Capture the cell that displays the provided text and extract its [x, y] central coordinate. 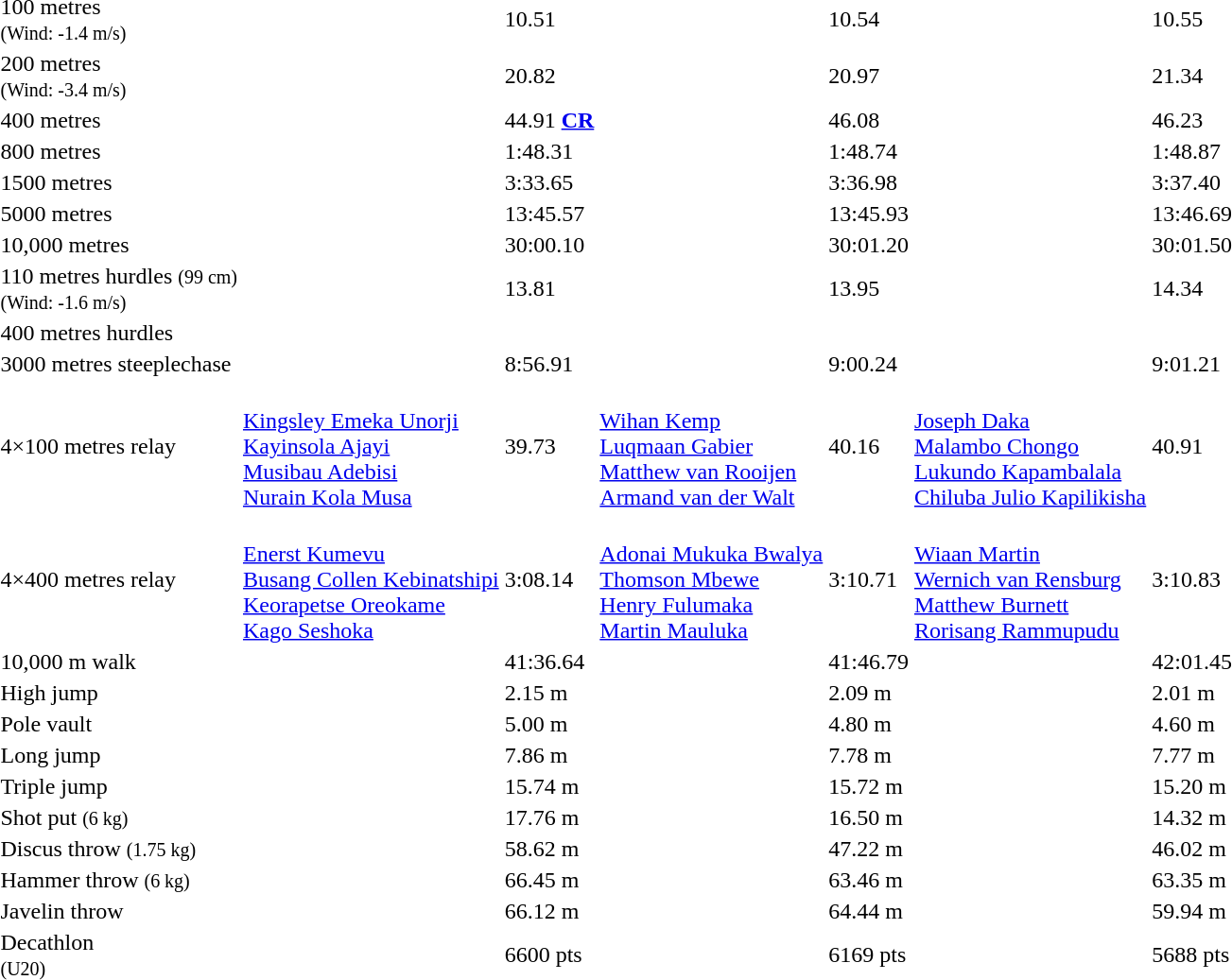
7.86 m [549, 755]
Wihan KempLuqmaan GabierMatthew van RooijenArmand van der Walt [711, 446]
1:48.74 [869, 151]
2.09 m [869, 693]
15.72 m [869, 786]
4.80 m [869, 724]
66.12 m [549, 911]
20.97 [869, 76]
9:00.24 [869, 364]
Enerst KumevuBusang Collen KebinatshipiKeorapetse OreokameKago Seshoka [371, 579]
58.62 m [549, 849]
1:48.31 [549, 151]
3:10.71 [869, 579]
13.95 [869, 289]
3:08.14 [549, 579]
7.78 m [869, 755]
17.76 m [549, 817]
3:33.65 [549, 182]
13:45.93 [869, 214]
13:45.57 [549, 214]
2.15 m [549, 693]
30:01.20 [869, 245]
Adonai Mukuka BwalyaThomson MbeweHenry FulumakaMartin Mauluka [711, 579]
5.00 m [549, 724]
40.16 [869, 446]
15.74 m [549, 786]
Kingsley Emeka UnorjiKayinsola AjayiMusibau AdebisiNurain Kola Musa [371, 446]
20.82 [549, 76]
30:00.10 [549, 245]
8:56.91 [549, 364]
39.73 [549, 446]
64.44 m [869, 911]
46.08 [869, 120]
41:46.79 [869, 662]
Joseph DakaMalambo ChongoLukundo KapambalalaChiluba Julio Kapilikisha [1030, 446]
41:36.64 [549, 662]
66.45 m [549, 880]
16.50 m [869, 817]
Wiaan MartinWernich van RensburgMatthew BurnettRorisang Rammupudu [1030, 579]
13.81 [549, 289]
44.91 CR [549, 120]
3:36.98 [869, 182]
47.22 m [869, 849]
63.46 m [869, 880]
